From the cell containing the given text, extract its center point as [X, Y] coordinate. 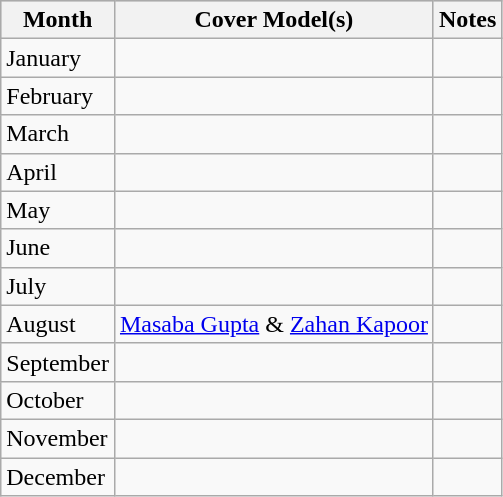
July [58, 286]
March [58, 134]
December [58, 477]
January [58, 58]
Masaba Gupta & Zahan Kapoor [274, 324]
August [58, 324]
November [58, 438]
February [58, 96]
October [58, 400]
May [58, 210]
Notes [467, 20]
September [58, 362]
April [58, 172]
Cover Model(s) [274, 20]
June [58, 248]
Month [58, 20]
